Extract the [X, Y] coordinate from the center of the cell holding the provided text.  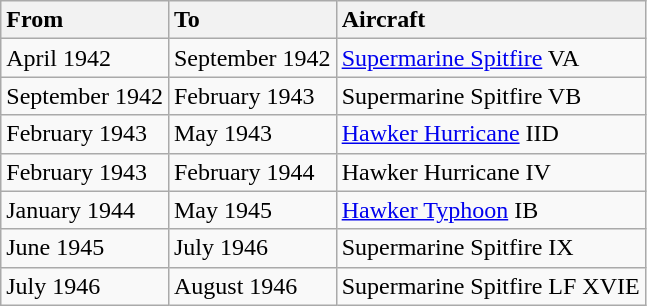
May 1943 [252, 134]
Supermarine Spitfire IX [490, 248]
June 1945 [85, 248]
Aircraft [490, 20]
Hawker Hurricane IID [490, 134]
From [85, 20]
Supermarine Spitfire VB [490, 96]
Hawker Hurricane IV [490, 172]
Hawker Typhoon IB [490, 210]
February 1944 [252, 172]
To [252, 20]
Supermarine Spitfire VA [490, 58]
January 1944 [85, 210]
August 1946 [252, 286]
May 1945 [252, 210]
April 1942 [85, 58]
Supermarine Spitfire LF XVIE [490, 286]
